For the text-containing cell, return its midpoint in (X, Y) coordinate format. 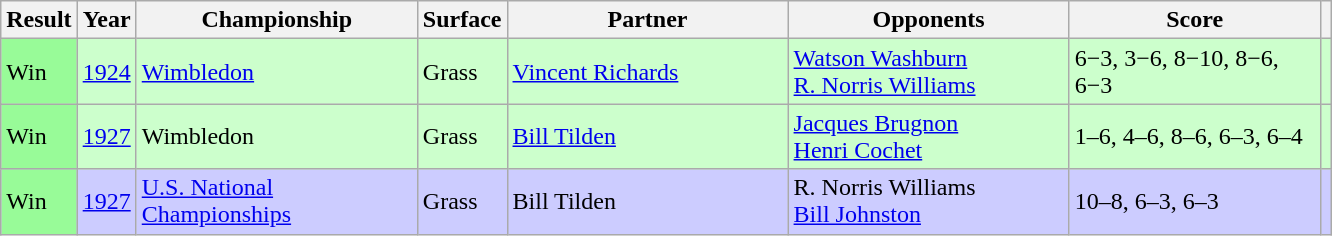
Watson Washburn R. Norris Williams (928, 72)
Score (1194, 20)
Partner (648, 20)
U.S. National Championships (276, 202)
Result (39, 20)
Opponents (928, 20)
10–8, 6–3, 6–3 (1194, 202)
1–6, 4–6, 8–6, 6–3, 6–4 (1194, 136)
6−3, 3−6, 8−10, 8−6, 6−3 (1194, 72)
Jacques Brugnon Henri Cochet (928, 136)
Surface (462, 20)
R. Norris Williams Bill Johnston (928, 202)
1924 (106, 72)
Vincent Richards (648, 72)
Year (106, 20)
Championship (276, 20)
